Scan for the cell matching the given text and deliver its (x, y) coordinate at center. 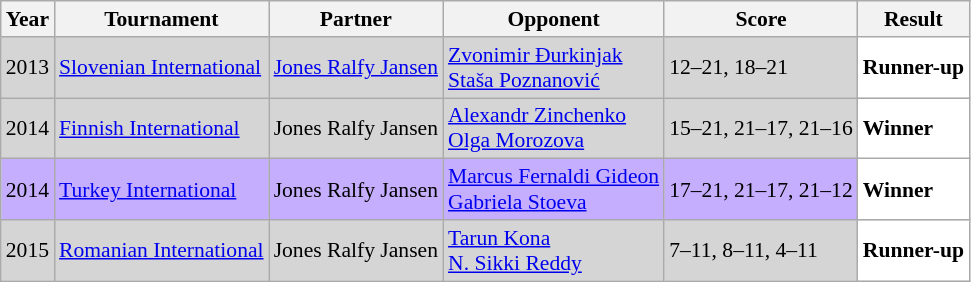
Partner (356, 19)
Tarun Kona N. Sikki Reddy (554, 250)
2015 (28, 250)
Romanian International (162, 250)
Finnish International (162, 128)
Year (28, 19)
Slovenian International (162, 68)
Score (761, 19)
2013 (28, 68)
Tournament (162, 19)
Result (914, 19)
Opponent (554, 19)
Marcus Fernaldi Gideon Gabriela Stoeva (554, 190)
Turkey International (162, 190)
Zvonimir Đurkinjak Staša Poznanović (554, 68)
17–21, 21–17, 21–12 (761, 190)
7–11, 8–11, 4–11 (761, 250)
15–21, 21–17, 21–16 (761, 128)
12–21, 18–21 (761, 68)
Alexandr Zinchenko Olga Morozova (554, 128)
